Locate the cell with the specified text and output its (X, Y) center coordinate. 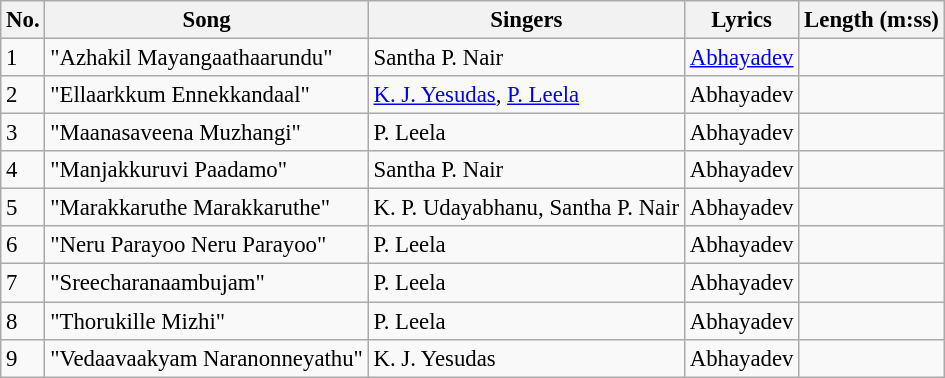
"Azhakil Mayangaathaarundu" (206, 58)
3 (23, 133)
"Maanasaveena Muzhangi" (206, 133)
No. (23, 20)
K. J. Yesudas (526, 358)
Length (m:ss) (872, 20)
5 (23, 208)
K. P. Udayabhanu, Santha P. Nair (526, 208)
"Manjakkuruvi Paadamo" (206, 170)
"Ellaarkkum Ennekkandaal" (206, 95)
"Neru Parayoo Neru Parayoo" (206, 245)
"Marakkaruthe Marakkaruthe" (206, 208)
"Sreecharanaambujam" (206, 283)
Song (206, 20)
1 (23, 58)
"Thorukille Mizhi" (206, 321)
"Vedaavaakyam Naranonneyathu" (206, 358)
4 (23, 170)
2 (23, 95)
6 (23, 245)
9 (23, 358)
Singers (526, 20)
8 (23, 321)
7 (23, 283)
K. J. Yesudas, P. Leela (526, 95)
Lyrics (741, 20)
